Pinpoint the cell where the given text exists, returning its [X, Y] midpoint coordinate. 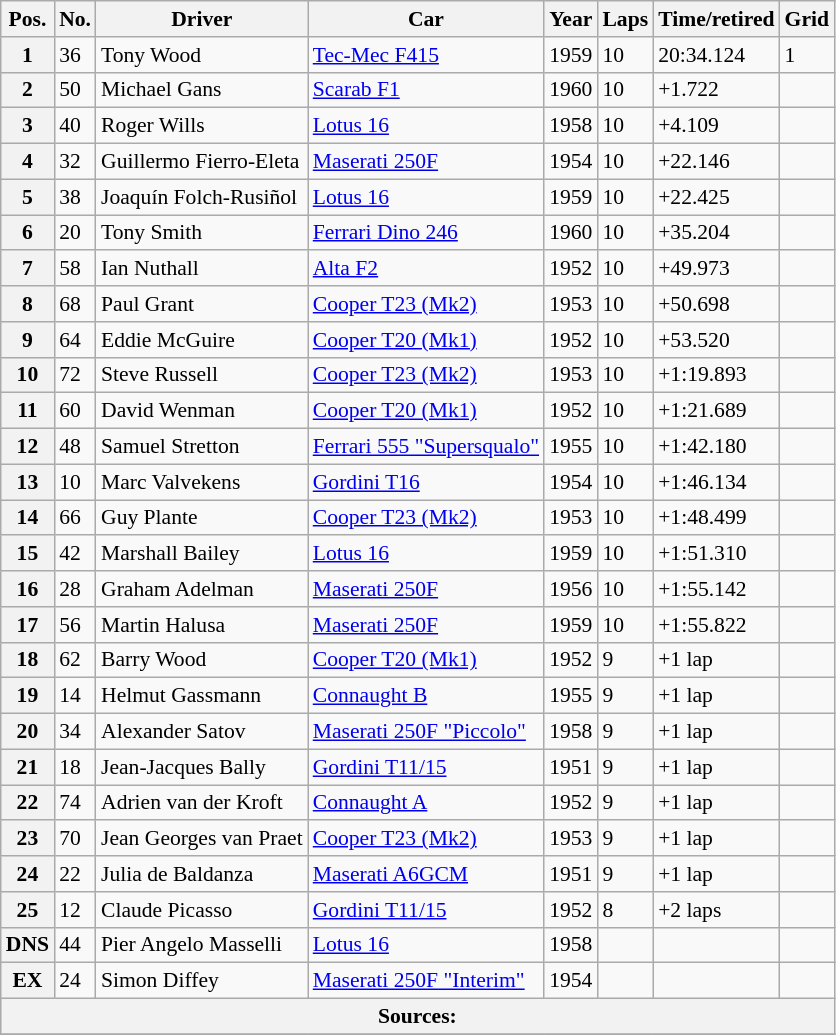
+53.520 [716, 340]
Grid [808, 19]
48 [75, 447]
62 [75, 660]
Tony Wood [202, 55]
Ian Nuthall [202, 269]
Tony Smith [202, 233]
4 [28, 162]
Martin Halusa [202, 625]
11 [28, 411]
Jean-Jacques Bally [202, 767]
36 [75, 55]
Helmut Gassmann [202, 696]
1956 [570, 589]
Guillermo Fierro-Eleta [202, 162]
7 [28, 269]
David Wenman [202, 411]
5 [28, 197]
56 [75, 625]
Pos. [28, 19]
25 [28, 910]
Connaught B [426, 696]
+1:48.499 [716, 518]
Gordini T16 [426, 482]
Michael Gans [202, 90]
Simon Diffey [202, 981]
Eddie McGuire [202, 340]
+1:42.180 [716, 447]
70 [75, 839]
Car [426, 19]
+1.722 [716, 90]
+1:51.310 [716, 554]
23 [28, 839]
Roger Wills [202, 126]
Maserati 250F "Interim" [426, 981]
Julia de Baldanza [202, 874]
42 [75, 554]
72 [75, 375]
50 [75, 90]
Adrien van der Kroft [202, 803]
74 [75, 803]
60 [75, 411]
+2 laps [716, 910]
66 [75, 518]
44 [75, 945]
+1:46.134 [716, 482]
Scarab F1 [426, 90]
3 [28, 126]
28 [75, 589]
Marshall Bailey [202, 554]
+22.146 [716, 162]
Alexander Satov [202, 732]
Year [570, 19]
Samuel Stretton [202, 447]
EX [28, 981]
+1:21.689 [716, 411]
+49.973 [716, 269]
15 [28, 554]
+4.109 [716, 126]
Jean Georges van Praet [202, 839]
+22.425 [716, 197]
+35.204 [716, 233]
16 [28, 589]
Time/retired [716, 19]
Laps [625, 19]
68 [75, 304]
21 [28, 767]
Barry Wood [202, 660]
Driver [202, 19]
19 [28, 696]
64 [75, 340]
No. [75, 19]
58 [75, 269]
Alta F2 [426, 269]
Marc Valvekens [202, 482]
40 [75, 126]
Ferrari Dino 246 [426, 233]
17 [28, 625]
+50.698 [716, 304]
Maserati A6GCM [426, 874]
6 [28, 233]
Maserati 250F "Piccolo" [426, 732]
Sources: [418, 1017]
Joaquín Folch-Rusiñol [202, 197]
Paul Grant [202, 304]
Graham Adelman [202, 589]
+1:55.822 [716, 625]
+1:19.893 [716, 375]
13 [28, 482]
38 [75, 197]
Claude Picasso [202, 910]
Ferrari 555 "Supersqualo" [426, 447]
Steve Russell [202, 375]
2 [28, 90]
Connaught A [426, 803]
Guy Plante [202, 518]
20:34.124 [716, 55]
DNS [28, 945]
Pier Angelo Masselli [202, 945]
Tec-Mec F415 [426, 55]
+1:55.142 [716, 589]
32 [75, 162]
34 [75, 732]
